Output the [X, Y] coordinate of the center of the cell containing the given text.  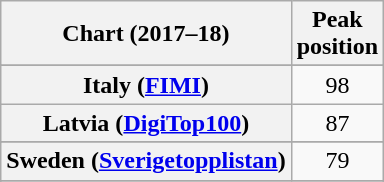
Latvia (DigiTop100) [146, 123]
Peakposition [337, 34]
Italy (FIMI) [146, 85]
Sweden (Sverigetopplistan) [146, 161]
79 [337, 161]
98 [337, 85]
Chart (2017–18) [146, 34]
87 [337, 123]
